Identify which cell holds the provided text, then report its [x, y] central coordinate. 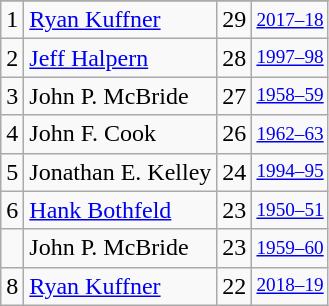
2017–18 [290, 20]
5 [12, 172]
28 [234, 58]
Jonathan E. Kelley [120, 172]
1959–60 [290, 248]
2018–19 [290, 286]
1997–98 [290, 58]
27 [234, 96]
Hank Bothfeld [120, 210]
26 [234, 134]
1962–63 [290, 134]
29 [234, 20]
Jeff Halpern [120, 58]
4 [12, 134]
8 [12, 286]
John F. Cook [120, 134]
22 [234, 286]
3 [12, 96]
1950–51 [290, 210]
24 [234, 172]
1958–59 [290, 96]
1994–95 [290, 172]
2 [12, 58]
6 [12, 210]
1 [12, 20]
